Locate the cell with the specified text and output its (x, y) center coordinate. 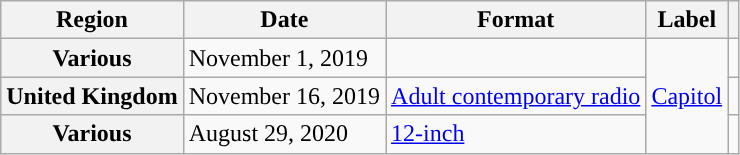
12-inch (516, 134)
Format (516, 20)
Date (284, 20)
August 29, 2020 (284, 134)
Region (92, 20)
Capitol (687, 96)
Adult contemporary radio (516, 96)
United Kingdom (92, 96)
November 16, 2019 (284, 96)
November 1, 2019 (284, 58)
Label (687, 20)
